Extract the [x, y] coordinate from the center of the cell holding the provided text.  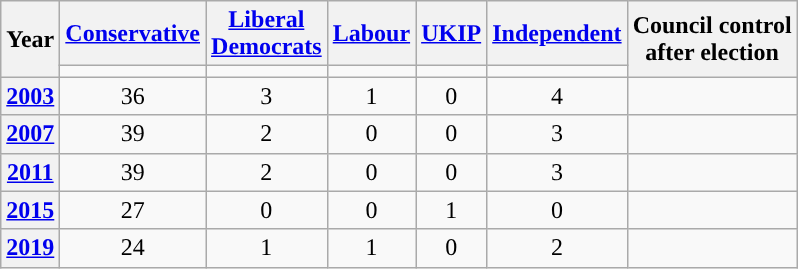
36 [133, 96]
2007 [30, 134]
2015 [30, 210]
2019 [30, 248]
4 [557, 96]
Conservative [133, 34]
27 [133, 210]
Independent [557, 34]
2011 [30, 172]
UKIP [452, 34]
Council controlafter election [712, 39]
2003 [30, 96]
Liberal Democrats [267, 34]
Labour [371, 34]
Year [30, 39]
24 [133, 248]
